Locate the cell with the specified text and output its (x, y) center coordinate. 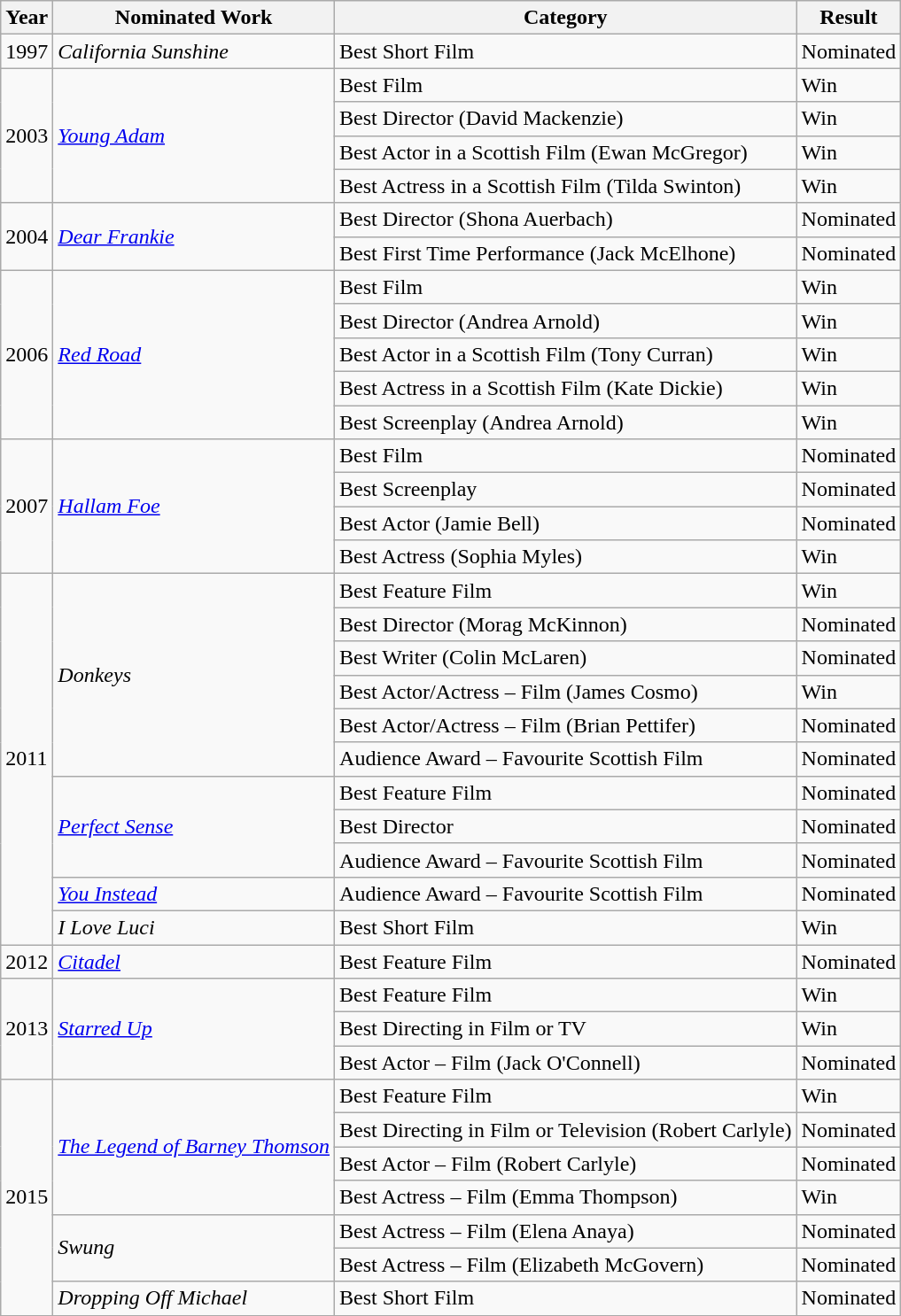
You Instead (194, 894)
Best Actor in a Scottish Film (Tony Curran) (566, 354)
Best Screenplay (566, 490)
Perfect Sense (194, 826)
Nominated Work (194, 18)
2015 (27, 1197)
Year (27, 18)
Citadel (194, 961)
Hallam Foe (194, 507)
Best Actor – Film (Jack O'Connell) (566, 1063)
Best Director (Morag McKinnon) (566, 624)
Best Director (566, 826)
I Love Luci (194, 927)
Best Director (David Mackenzie) (566, 119)
Best First Time Performance (Jack McElhone) (566, 253)
Best Screenplay (Andrea Arnold) (566, 422)
Best Actor/Actress – Film (Brian Pettifer) (566, 725)
Best Actress in a Scottish Film (Kate Dickie) (566, 388)
Best Directing in Film or TV (566, 1029)
Best Actor/Actress – Film (James Cosmo) (566, 692)
Best Actress – Film (Emma Thompson) (566, 1197)
California Sunshine (194, 51)
Red Road (194, 354)
Best Director (Andrea Arnold) (566, 321)
2004 (27, 236)
Best Actress in a Scottish Film (Tilda Swinton) (566, 186)
Best Writer (Colin McLaren) (566, 658)
Result (849, 18)
Best Actor in a Scottish Film (Ewan McGregor) (566, 152)
Best Actress – Film (Elizabeth McGovern) (566, 1265)
2013 (27, 1029)
Swung (194, 1248)
Category (566, 18)
Donkeys (194, 675)
Starred Up (194, 1029)
2006 (27, 354)
Best Actress (Sophia Myles) (566, 557)
The Legend of Barney Thomson (194, 1147)
2011 (27, 760)
Young Adam (194, 135)
2007 (27, 507)
2012 (27, 961)
Dear Frankie (194, 236)
Best Director (Shona Auerbach) (566, 220)
Best Actor (Jamie Bell) (566, 523)
Best Actress – Film (Elena Anaya) (566, 1231)
Best Directing in Film or Television (Robert Carlyle) (566, 1130)
Best Actor – Film (Robert Carlyle) (566, 1164)
1997 (27, 51)
2003 (27, 135)
Dropping Off Michael (194, 1298)
